Return the [x, y] coordinate for the center point of the cell that contains the specified text.  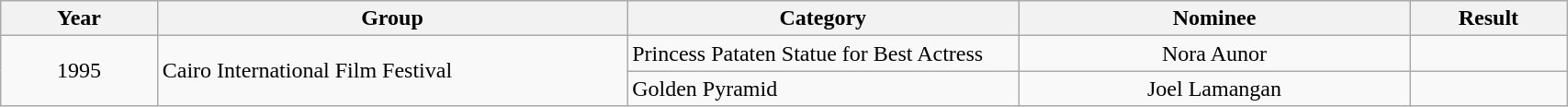
Category [823, 18]
Cairo International Film Festival [391, 71]
Golden Pyramid [823, 89]
1995 [79, 71]
Nominee [1214, 18]
Princess Pataten Statue for Best Actress [823, 53]
Joel Lamangan [1214, 89]
Year [79, 18]
Result [1488, 18]
Group [391, 18]
Nora Aunor [1214, 53]
